Output the [X, Y] coordinate of the center of the cell containing the given text.  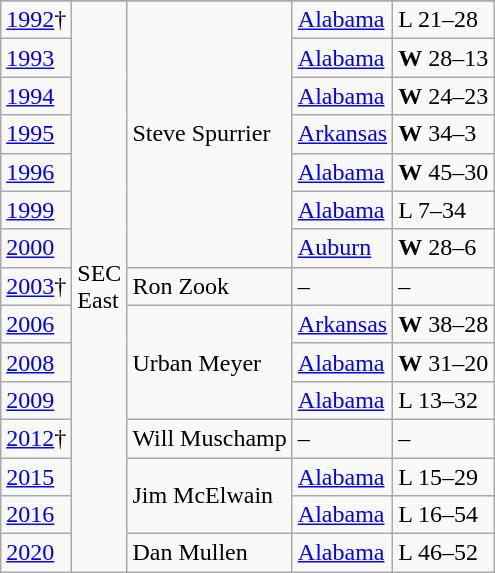
1992† [36, 20]
L 46–52 [444, 553]
2009 [36, 400]
2000 [36, 248]
L 16–54 [444, 515]
Jim McElwain [210, 496]
1999 [36, 210]
2015 [36, 477]
2016 [36, 515]
SEC East [100, 286]
L 15–29 [444, 477]
W 31–20 [444, 362]
L 7–34 [444, 210]
Ron Zook [210, 286]
W 28–13 [444, 58]
1994 [36, 96]
1996 [36, 172]
W 34–3 [444, 134]
Dan Mullen [210, 553]
2008 [36, 362]
W 28–6 [444, 248]
W 24–23 [444, 96]
Will Muschamp [210, 438]
1995 [36, 134]
2020 [36, 553]
1993 [36, 58]
W 45–30 [444, 172]
Steve Spurrier [210, 134]
2003† [36, 286]
2006 [36, 324]
W 38–28 [444, 324]
Urban Meyer [210, 362]
Auburn [342, 248]
L 13–32 [444, 400]
L 21–28 [444, 20]
2012† [36, 438]
